Return the [x, y] coordinate for the center point of the cell that contains the specified text.  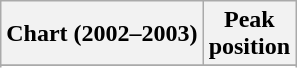
Peakposition [249, 34]
Chart (2002–2003) [102, 34]
